Pinpoint the cell where the given text exists, returning its (x, y) midpoint coordinate. 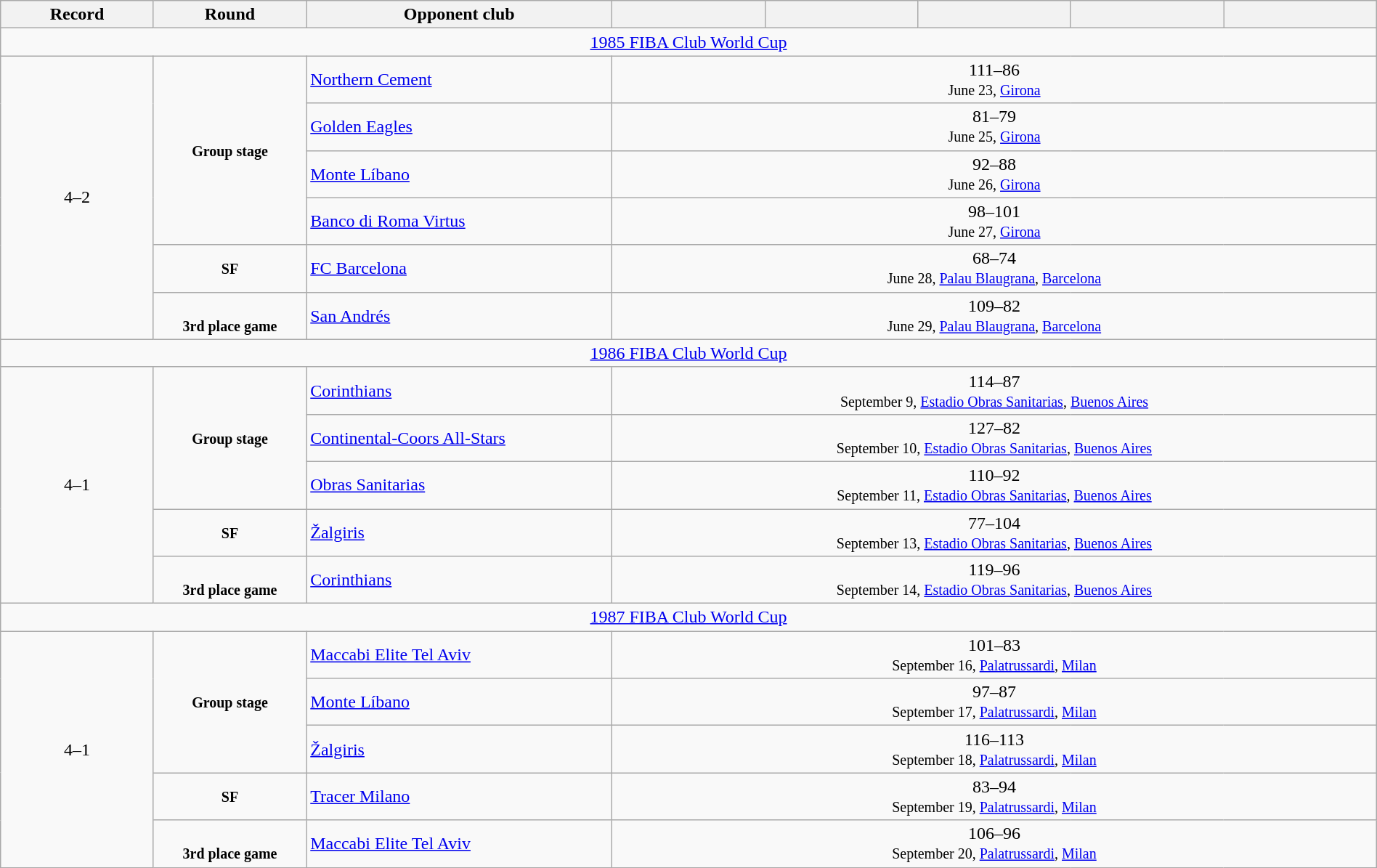
Tracer Milano (459, 796)
FC Barcelona (459, 269)
109–82June 29, Palau Blaugrana, Barcelona (995, 315)
77–104 September 13, Estadio Obras Sanitarias, Buenos Aires (995, 532)
111–86 June 23, Girona (995, 80)
119–96 September 14, Estadio Obras Sanitarias, Buenos Aires (995, 580)
92–88 June 26, Girona (995, 174)
116–113 September 18, Palatrussardi, Milan (995, 750)
Obras Sanitarias (459, 485)
127–82 September 10, Estadio Obras Sanitarias, Buenos Aires (995, 437)
Banco di Roma Virtus (459, 221)
97–87 September 17, Palatrussardi, Milan (995, 702)
110–92 September 11, Estadio Obras Sanitarias, Buenos Aires (995, 485)
81–79 June 25, Girona (995, 126)
98–101 June 27, Girona (995, 221)
Record (77, 15)
Northern Cement (459, 80)
1986 FIBA Club World Cup (688, 353)
Round (229, 15)
4–2 (77, 198)
101–83 September 16, Palatrussardi, Milan (995, 655)
114–87 September 9, Estadio Obras Sanitarias, Buenos Aires (995, 391)
1985 FIBA Club World Cup (688, 42)
Golden Eagles (459, 126)
San Andrés (459, 315)
Opponent club (459, 15)
1987 FIBA Club World Cup (688, 617)
83–94September 19, Palatrussardi, Milan (995, 796)
106–96September 20, Palatrussardi, Milan (995, 844)
68–74June 28, Palau Blaugrana, Barcelona (995, 269)
Continental-Coors All-Stars (459, 437)
